Provide the (x, y) coordinate of the cell's center where the given text is located.  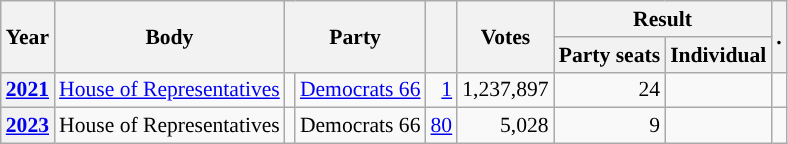
2021 (28, 90)
2023 (28, 126)
24 (610, 90)
9 (610, 126)
Party (356, 36)
1 (442, 90)
80 (442, 126)
Body (170, 36)
Party seats (610, 55)
. (779, 36)
Result (663, 19)
1,237,897 (505, 90)
Individual (718, 55)
Year (28, 36)
Votes (505, 36)
5,028 (505, 126)
